For the text-containing cell, return its midpoint in [X, Y] coordinate format. 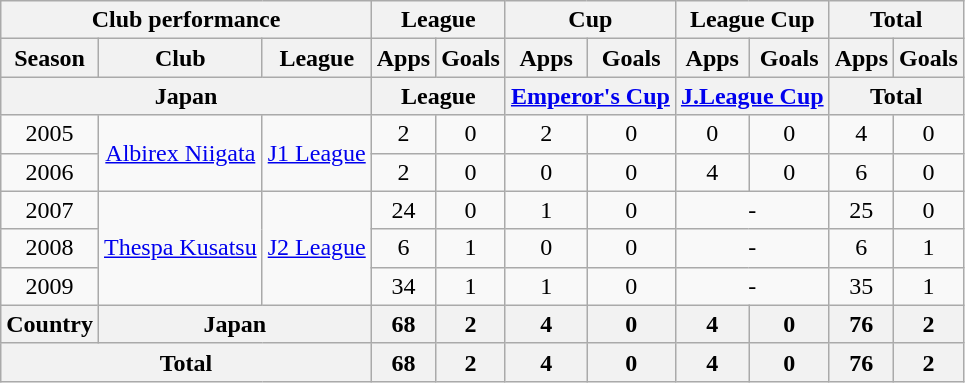
34 [403, 286]
2006 [50, 172]
Club [180, 58]
2007 [50, 210]
35 [861, 286]
J2 League [316, 248]
Albirex Niigata [180, 153]
2009 [50, 286]
Country [50, 324]
Emperor's Cup [590, 96]
League Cup [752, 20]
24 [403, 210]
Cup [590, 20]
Club performance [186, 20]
J1 League [316, 153]
J.League Cup [752, 96]
25 [861, 210]
Thespa Kusatsu [180, 248]
2005 [50, 134]
2008 [50, 248]
Season [50, 58]
